Return [X, Y] of the center of cell containing provided text 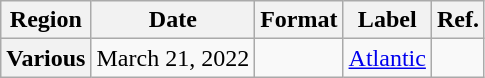
Format [299, 20]
Various [46, 58]
Region [46, 20]
March 21, 2022 [173, 58]
Ref. [458, 20]
Label [387, 20]
Date [173, 20]
Atlantic [387, 58]
